From the cell containing the given text, extract its center point as (X, Y) coordinate. 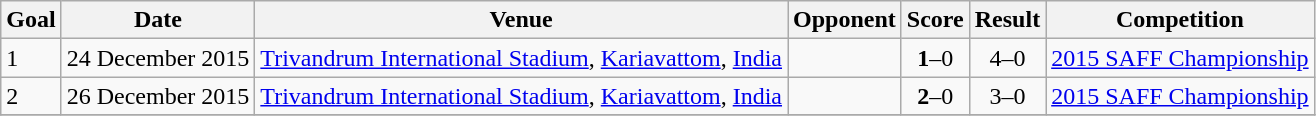
Opponent (845, 20)
24 December 2015 (158, 58)
4–0 (1007, 58)
Result (1007, 20)
Competition (1180, 20)
Venue (522, 20)
2–0 (935, 96)
1 (31, 58)
26 December 2015 (158, 96)
Goal (31, 20)
2 (31, 96)
3–0 (1007, 96)
Date (158, 20)
1–0 (935, 58)
Score (935, 20)
